Identify which cell holds the provided text, then report its (x, y) central coordinate. 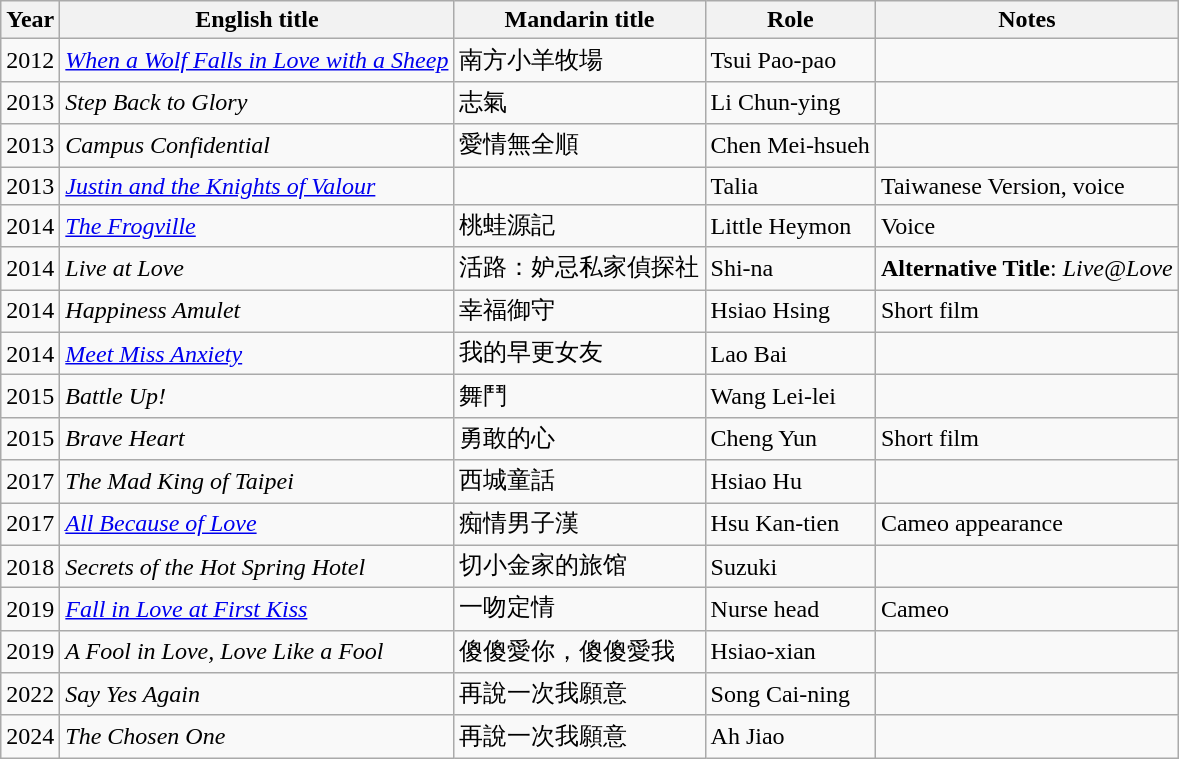
Nurse head (790, 610)
Little Heymon (790, 226)
Suzuki (790, 566)
Role (790, 20)
Cheng Yun (790, 438)
Battle Up! (257, 396)
Notes (1026, 20)
Cameo (1026, 610)
2022 (30, 694)
Fall in Love at First Kiss (257, 610)
Lao Bai (790, 354)
桃蛙源記 (580, 226)
Tsui Pao-pao (790, 60)
Ah Jiao (790, 736)
Justin and the Knights of Valour (257, 185)
Taiwanese Version, voice (1026, 185)
Hsiao-xian (790, 652)
2024 (30, 736)
2012 (30, 60)
Year (30, 20)
Song Cai-ning (790, 694)
Shi-na (790, 268)
幸福御守 (580, 312)
Cameo appearance (1026, 524)
Campus Confidential (257, 146)
痴情男子漢 (580, 524)
Wang Lei-lei (790, 396)
All Because of Love (257, 524)
Say Yes Again (257, 694)
Happiness Amulet (257, 312)
西城童話 (580, 482)
The Frogville (257, 226)
Hsiao Hsing (790, 312)
Chen Mei-hsueh (790, 146)
愛情無全順 (580, 146)
Alternative Title: Live@Love (1026, 268)
The Chosen One (257, 736)
Brave Heart (257, 438)
傻傻愛你，傻傻愛我 (580, 652)
Hsiao Hu (790, 482)
A Fool in Love, Love Like a Fool (257, 652)
Meet Miss Anxiety (257, 354)
English title (257, 20)
When a Wolf Falls in Love with a Sheep (257, 60)
Secrets of the Hot Spring Hotel (257, 566)
切小金家的旅馆 (580, 566)
Voice (1026, 226)
活路：妒忌私家偵探社 (580, 268)
Mandarin title (580, 20)
南方小羊牧場 (580, 60)
我的早更女友 (580, 354)
Step Back to Glory (257, 102)
一吻定情 (580, 610)
2018 (30, 566)
勇敢的心 (580, 438)
Li Chun-ying (790, 102)
舞鬥 (580, 396)
Live at Love (257, 268)
志氣 (580, 102)
Hsu Kan-tien (790, 524)
Talia (790, 185)
The Mad King of Taipei (257, 482)
